Find where the given text appears and provide that cell's center as (x, y) coordinate. 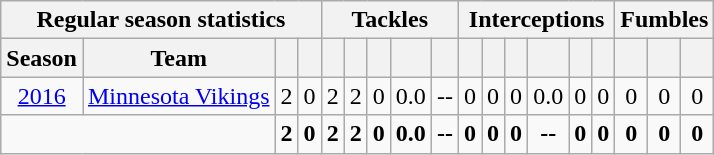
Regular season statistics (161, 20)
Fumbles (664, 20)
Interceptions (536, 20)
2016 (42, 96)
Tackles (390, 20)
Team (178, 58)
Season (42, 58)
Minnesota Vikings (178, 96)
